Detect which cell encompasses the target text, then output its (X, Y) center coordinate. 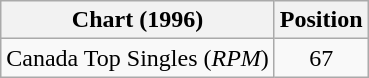
Chart (1996) (138, 20)
67 (321, 58)
Position (321, 20)
Canada Top Singles (RPM) (138, 58)
